Search for the cell housing the specified text and yield its [x, y] center coordinate. 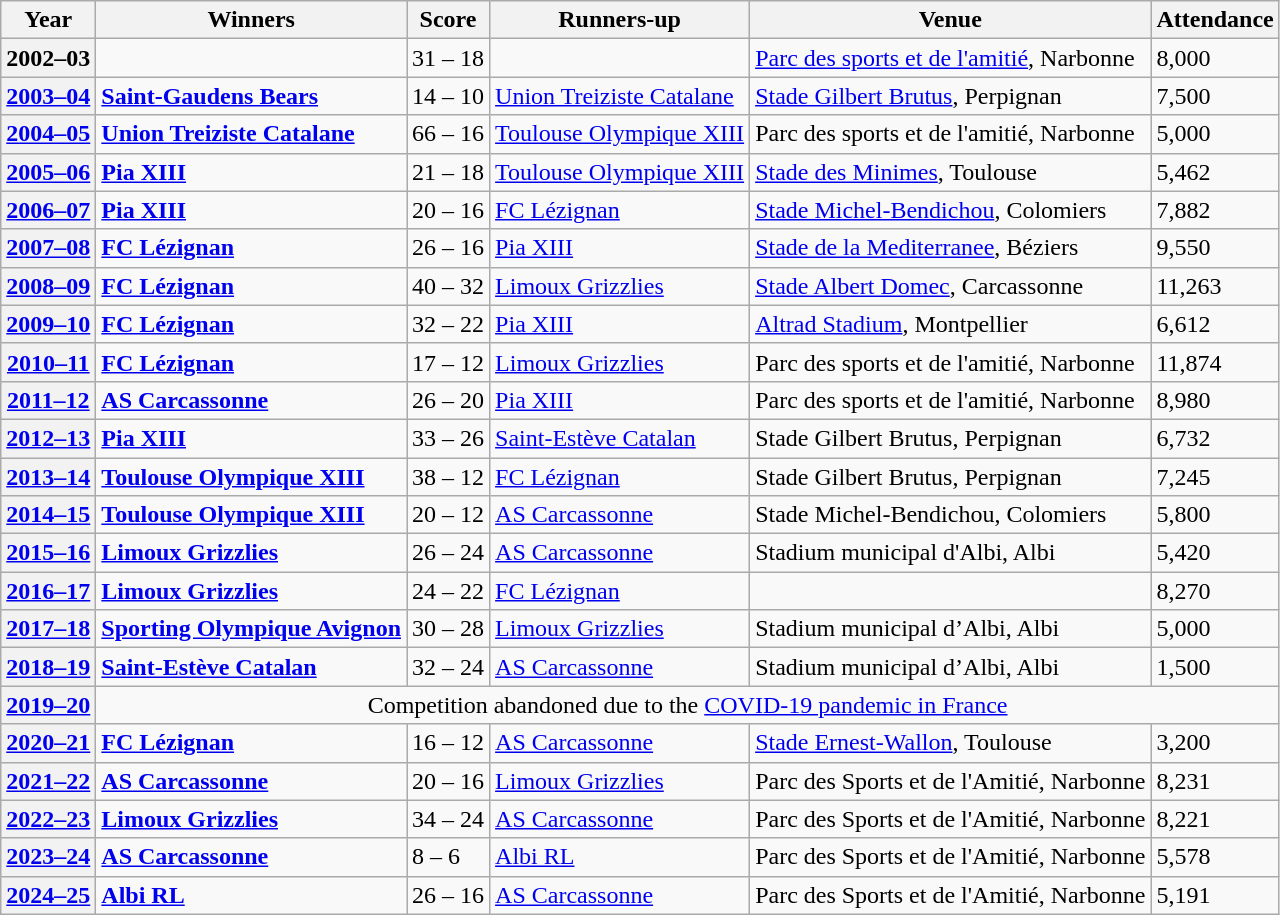
2007–08 [48, 248]
34 – 24 [448, 819]
2014–15 [48, 515]
3,200 [1215, 743]
2016–17 [48, 591]
20 – 12 [448, 515]
2020–21 [48, 743]
Stade Albert Domec, Carcassonne [950, 286]
30 – 28 [448, 629]
9,550 [1215, 248]
2008–09 [48, 286]
Winners [252, 20]
6,732 [1215, 438]
2003–04 [48, 96]
8,980 [1215, 400]
2006–07 [48, 210]
Sporting Olympique Avignon [252, 629]
7,882 [1215, 210]
8,221 [1215, 819]
Stade Ernest-Wallon, Toulouse [950, 743]
Runners-up [620, 20]
2013–14 [48, 477]
2023–24 [48, 857]
5,420 [1215, 553]
2018–19 [48, 667]
2017–18 [48, 629]
8,270 [1215, 591]
5,800 [1215, 515]
Stade des Minimes, Toulouse [950, 172]
2019–20 [48, 705]
24 – 22 [448, 591]
2005–06 [48, 172]
2011–12 [48, 400]
2021–22 [48, 781]
5,191 [1215, 895]
33 – 26 [448, 438]
26 – 24 [448, 553]
40 – 32 [448, 286]
2010–11 [48, 362]
6,612 [1215, 324]
7,245 [1215, 477]
2009–10 [48, 324]
2004–05 [48, 134]
1,500 [1215, 667]
38 – 12 [448, 477]
8,000 [1215, 58]
5,462 [1215, 172]
32 – 22 [448, 324]
17 – 12 [448, 362]
21 – 18 [448, 172]
8,231 [1215, 781]
14 – 10 [448, 96]
Saint-Gaudens Bears [252, 96]
Stade de la Mediterranee, Béziers [950, 248]
31 – 18 [448, 58]
5,578 [1215, 857]
8 – 6 [448, 857]
2022–23 [48, 819]
Stadium municipal d'Albi, Albi [950, 553]
Score [448, 20]
Attendance [1215, 20]
11,263 [1215, 286]
7,500 [1215, 96]
2002–03 [48, 58]
16 – 12 [448, 743]
32 – 24 [448, 667]
Year [48, 20]
26 – 20 [448, 400]
2015–16 [48, 553]
Competition abandoned due to the COVID-19 pandemic in France [688, 705]
2012–13 [48, 438]
2024–25 [48, 895]
Altrad Stadium, Montpellier [950, 324]
Venue [950, 20]
66 – 16 [448, 134]
11,874 [1215, 362]
